Capture the cell that displays the provided text and extract its (x, y) central coordinate. 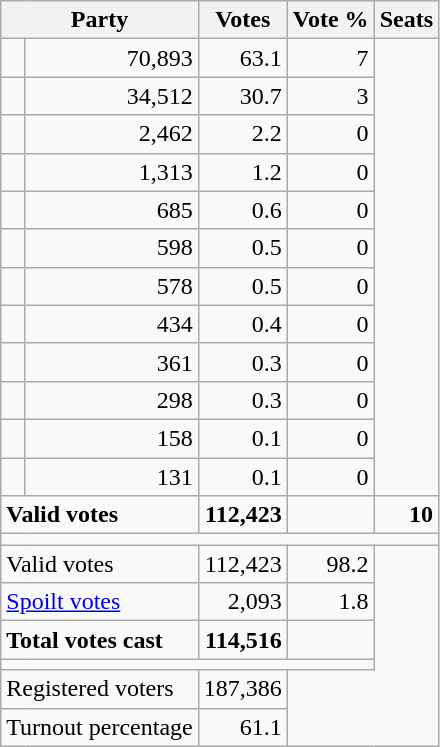
298 (112, 400)
1.8 (330, 602)
Seats (406, 20)
0.4 (242, 324)
0.6 (242, 210)
70,893 (112, 58)
114,516 (242, 640)
1,313 (112, 172)
2.2 (242, 134)
Party (100, 20)
Turnout percentage (100, 727)
3 (330, 96)
578 (112, 286)
2,462 (112, 134)
Total votes cast (100, 640)
10 (406, 515)
Votes (242, 20)
187,386 (242, 689)
7 (330, 58)
685 (112, 210)
598 (112, 248)
434 (112, 324)
30.7 (242, 96)
Registered voters (100, 689)
Vote % (330, 20)
158 (112, 438)
63.1 (242, 58)
361 (112, 362)
131 (112, 477)
1.2 (242, 172)
98.2 (330, 564)
Spoilt votes (100, 602)
34,512 (112, 96)
61.1 (242, 727)
2,093 (242, 602)
